Scan for the cell matching the given text and deliver its [X, Y] coordinate at center. 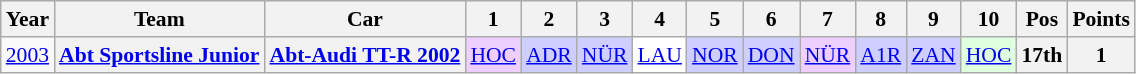
7 [828, 19]
Pos [1042, 19]
Team [159, 19]
A1R [880, 55]
ADR [549, 55]
Points [1101, 19]
Abt-Audi TT-R 2002 [364, 55]
6 [772, 19]
8 [880, 19]
ZAN [933, 55]
2 [549, 19]
LAU [659, 55]
4 [659, 19]
Car [364, 19]
DON [772, 55]
10 [989, 19]
17th [1042, 55]
NOR [715, 55]
5 [715, 19]
2003 [28, 55]
Abt Sportsline Junior [159, 55]
9 [933, 19]
Year [28, 19]
3 [605, 19]
